For the text-containing cell, return its midpoint in (X, Y) coordinate format. 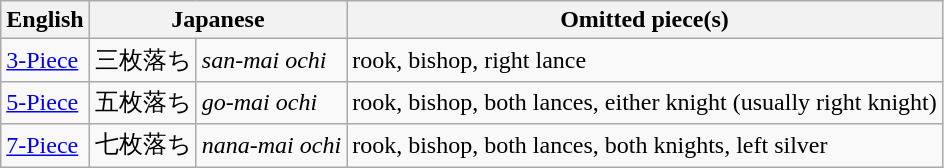
go-mai ochi (271, 102)
English (45, 20)
rook, bishop, right lance (645, 60)
rook, bishop, both lances, either knight (usually right knight) (645, 102)
五枚落ち (142, 102)
七枚落ち (142, 146)
5-Piece (45, 102)
3-Piece (45, 60)
san-mai ochi (271, 60)
Japanese (218, 20)
7-Piece (45, 146)
nana-mai ochi (271, 146)
rook, bishop, both lances, both knights, left silver (645, 146)
三枚落ち (142, 60)
Omitted piece(s) (645, 20)
